Output the [x, y] coordinate of the center of the cell containing the given text.  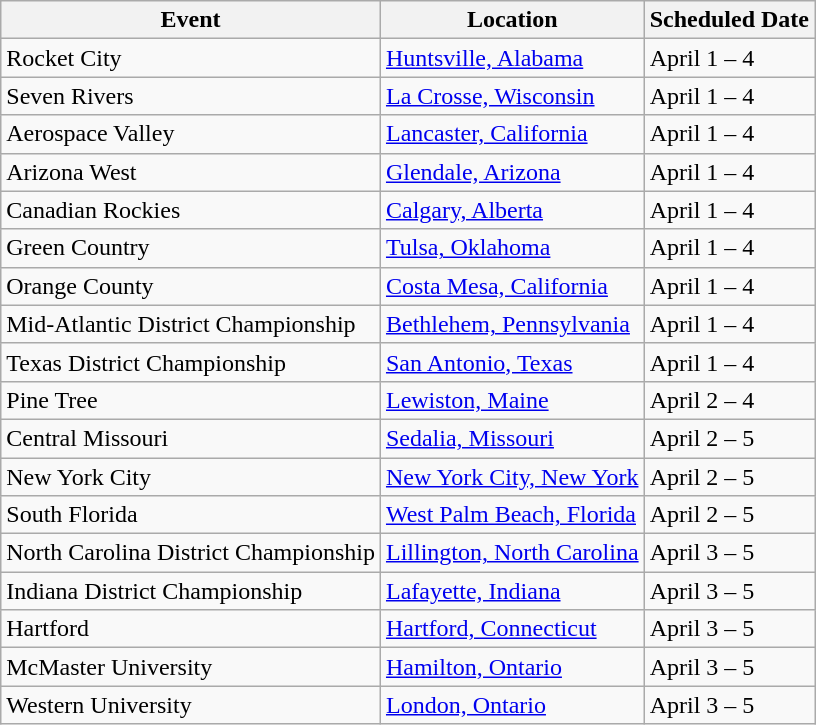
San Antonio, Texas [512, 362]
Scheduled Date [729, 20]
Orange County [191, 286]
Glendale, Arizona [512, 172]
Arizona West [191, 172]
La Crosse, Wisconsin [512, 96]
Green Country [191, 248]
West Palm Beach, Florida [512, 515]
South Florida [191, 515]
New York City, New York [512, 477]
Aerospace Valley [191, 134]
Location [512, 20]
London, Ontario [512, 705]
Costa Mesa, California [512, 286]
New York City [191, 477]
Central Missouri [191, 438]
Mid-Atlantic District Championship [191, 324]
McMaster University [191, 667]
Calgary, Alberta [512, 210]
Rocket City [191, 58]
Tulsa, Oklahoma [512, 248]
Hartford, Connecticut [512, 629]
Huntsville, Alabama [512, 58]
April 2 – 4 [729, 400]
Pine Tree [191, 400]
North Carolina District Championship [191, 553]
Lafayette, Indiana [512, 591]
Lillington, North Carolina [512, 553]
Western University [191, 705]
Seven Rivers [191, 96]
Hamilton, Ontario [512, 667]
Sedalia, Missouri [512, 438]
Canadian Rockies [191, 210]
Event [191, 20]
Bethlehem, Pennsylvania [512, 324]
Lancaster, California [512, 134]
Hartford [191, 629]
Texas District Championship [191, 362]
Lewiston, Maine [512, 400]
Indiana District Championship [191, 591]
